Capture the cell that displays the provided text and extract its [x, y] central coordinate. 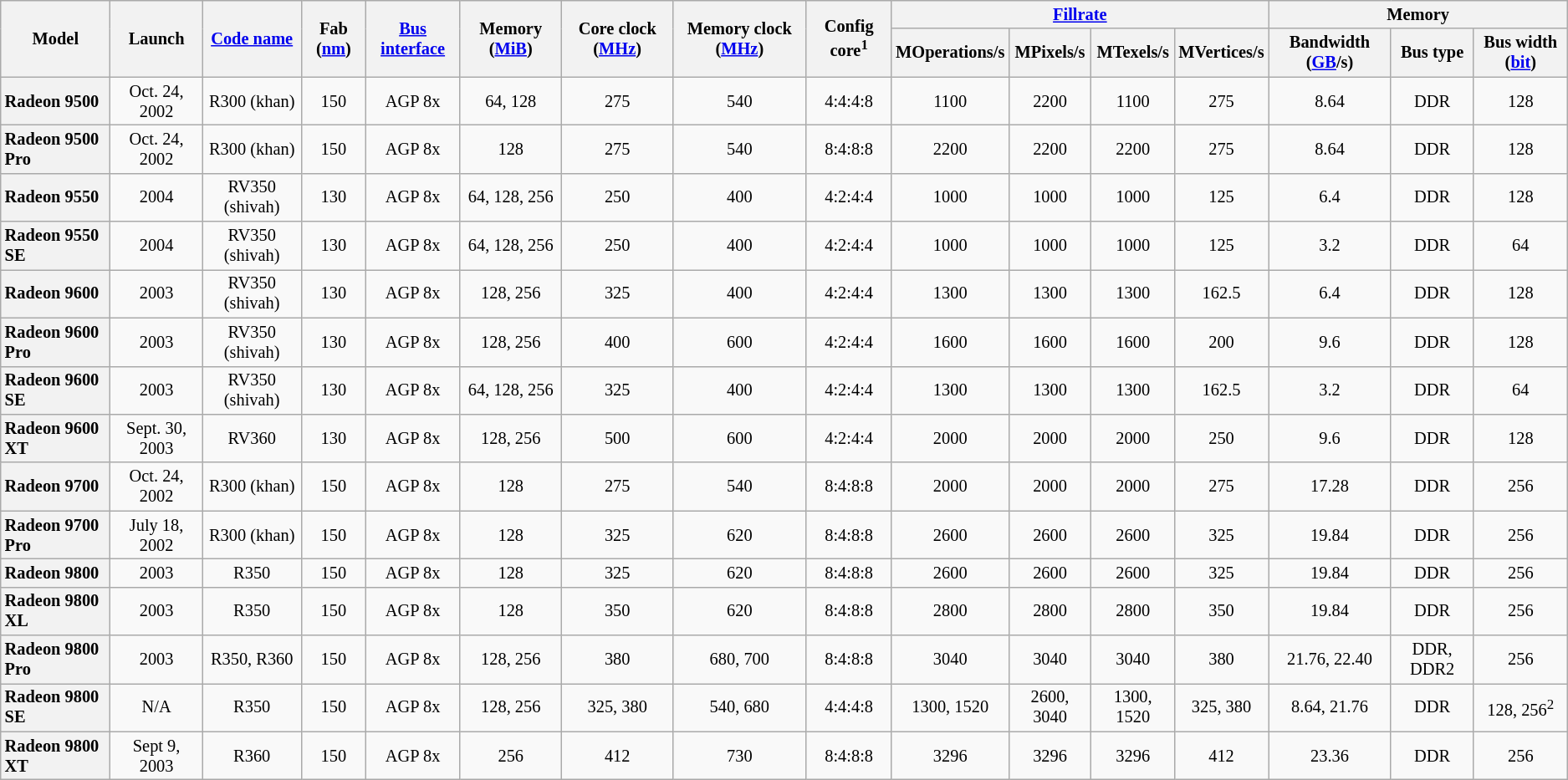
Radeon 9800 SE [55, 707]
Memory clock (MHz) [739, 38]
R350, R360 [252, 660]
Radeon 9600 Pro [55, 342]
Model [55, 38]
R360 [252, 756]
Radeon 9500 [55, 101]
23.36 [1330, 756]
Radeon 9550 SE [55, 246]
500 [617, 438]
Bus type [1432, 53]
Sept. 30, 2003 [156, 438]
8.64, 21.76 [1330, 707]
Radeon 9800 XT [55, 756]
2600, 3040 [1050, 707]
Radeon 9500 Pro [55, 149]
Radeon 9700 Pro [55, 535]
N/A [156, 707]
128, 2562 [1520, 707]
Fab (nm) [334, 38]
MVertices/s [1222, 53]
Config core1 [849, 38]
Code name [252, 38]
MOperations/s [950, 53]
64, 128 [511, 101]
Core clock (MHz) [617, 38]
Radeon 9550 [55, 197]
680, 700 [739, 660]
Radeon 9600 [55, 293]
Radeon 9800 [55, 573]
Radeon 9600 XT [55, 438]
July 18, 2002 [156, 535]
Sept 9, 2003 [156, 756]
MPixels/s [1050, 53]
Memory [1417, 14]
RV360 [252, 438]
MTexels/s [1133, 53]
730 [739, 756]
Bus width (bit) [1520, 53]
200 [1222, 342]
Radeon 9800 XL [55, 611]
Radeon 9700 [55, 487]
Memory (MiB) [511, 38]
DDR, DDR2 [1432, 660]
Launch [156, 38]
Radeon 9800 Pro [55, 660]
Radeon 9600 SE [55, 390]
540, 680 [739, 707]
Bandwidth (GB/s) [1330, 53]
Fillrate [1080, 14]
Bus interface [413, 38]
21.76, 22.40 [1330, 660]
17.28 [1330, 487]
